Return [x, y] of the center of cell containing provided text 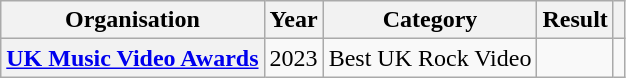
Organisation [132, 20]
Best UK Rock Video [430, 58]
Year [294, 20]
2023 [294, 58]
Result [575, 20]
UK Music Video Awards [132, 58]
Category [430, 20]
